Identify which cell holds the provided text, then report its [X, Y] central coordinate. 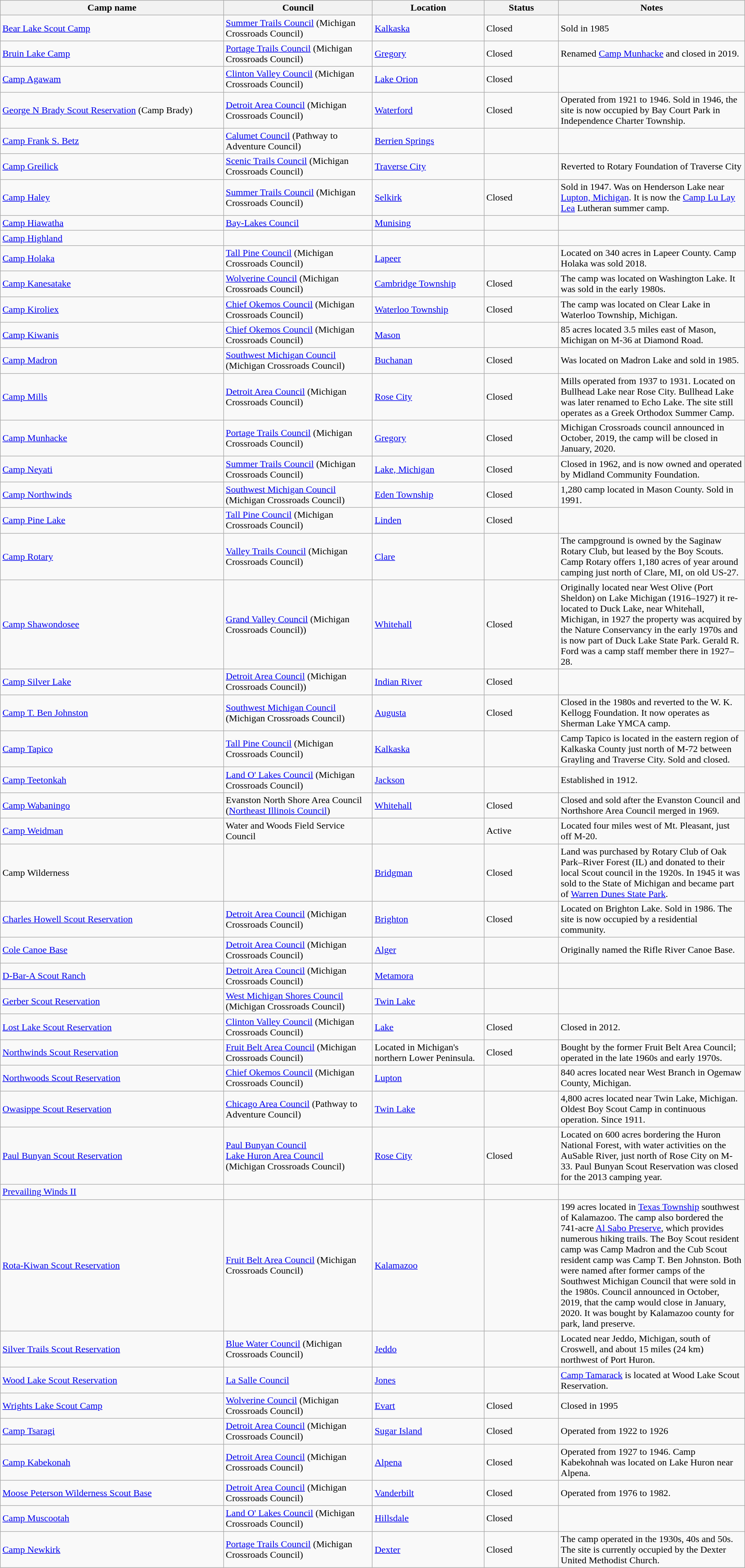
Camp Silver Lake [112, 682]
Scenic Trails Council (Michigan Crossroads Council) [298, 167]
Located on Brighton Lake. Sold in 1986. The site is now occupied by a residential community. [652, 919]
Paul Bunyan CouncilLake Huron Area Council(Michigan Crossroads Council) [298, 1156]
Camp Hiawatha [112, 223]
Lost Lake Scout Reservation [112, 1027]
Eden Township [428, 494]
Selkirk [428, 197]
Camp Shawondosee [112, 624]
Bay-Lakes Council [298, 223]
Charles Howell Scout Reservation [112, 919]
Camp Teetonkah [112, 780]
Closed in 1995 [652, 1406]
Operated from 1922 to 1926 [652, 1431]
Northwinds Scout Reservation [112, 1053]
Camp Kabekonah [112, 1462]
Originally named the Rifle River Canoe Base. [652, 950]
Council [298, 8]
Water and Woods Field Service Council [298, 831]
Alpena [428, 1462]
Clare [428, 557]
Closed and sold after the Evanston Council and Northshore Area Council merged in 1969. [652, 805]
Location [428, 8]
Sold in 1985 [652, 28]
Camp Haley [112, 197]
Bridgman [428, 872]
Buchanan [428, 361]
Camp Neyati [112, 469]
4,800 acres located near Twin Lake, Michigan. Oldest Boy Scout Camp in continuous operation. Since 1911. [652, 1109]
Hillsdale [428, 1519]
Northwoods Scout Reservation [112, 1078]
Moose Peterson Wilderness Scout Base [112, 1493]
Camp Newkirk [112, 1550]
Operated from 1921 to 1946. Sold in 1946, the site is now occupied by Bay Court Park in Independence Charter Township. [652, 110]
Grand Valley Council (Michigan Crossroads Council)) [298, 624]
Valley Trails Council (Michigan Crossroads Council) [298, 557]
Camp Frank S. Betz [112, 141]
Waterford [428, 110]
Cole Canoe Base [112, 950]
Lake, Michigan [428, 469]
Camp Pine Lake [112, 520]
La Salle Council [298, 1380]
Jackson [428, 780]
Chicago Area Council (Pathway to Adventure Council) [298, 1109]
Prevailing Winds II [112, 1192]
Sold in 1947. Was on Henderson Lake near Lupton, Michigan. It is now the Camp Lu Lay Lea Lutheran summer camp. [652, 197]
Camp Muscootah [112, 1519]
Camp T. Ben Johnston [112, 713]
Operated from 1976 to 1982. [652, 1493]
Munising [428, 223]
Closed in 2012. [652, 1027]
Located in Michigan's northern Lower Peninsula. [428, 1053]
Lake [428, 1027]
Camp Holaka [112, 258]
Camp Highland [112, 238]
Camp Mills [112, 397]
Vanderbilt [428, 1493]
Camp name [112, 8]
D-Bar-A Scout Ranch [112, 976]
Camp Greilick [112, 167]
Indian River [428, 682]
Waterloo Township [428, 309]
Camp Kiroliex [112, 309]
Camp Rotary [112, 557]
George N Brady Scout Reservation (Camp Brady) [112, 110]
Reverted to Rotary Foundation of Traverse City [652, 167]
Camp Agawam [112, 79]
West Michigan Shores Council (Michigan Crossroads Council) [298, 1002]
Located on 340 acres in Lapeer County. Camp Holaka was sold 2018. [652, 258]
The camp operated in the 1930s, 40s and 50s. The site is currently occupied by the Dexter United Methodist Church. [652, 1550]
Lupton [428, 1078]
The camp was located on Washington Lake. It was sold in the early 1980s. [652, 284]
Sugar Island [428, 1431]
Cambridge Township [428, 284]
840 acres located near West Branch in Ogemaw County, Michigan. [652, 1078]
The camp was located on Clear Lake in Waterloo Township, Michigan. [652, 309]
Mason [428, 335]
Closed in the 1980s and reverted to the W. K. Kellogg Foundation. It now operates as Sherman Lake YMCA camp. [652, 713]
Renamed Camp Munhacke and closed in 2019. [652, 53]
Bought by the former Fruit Belt Area Council; operated in the late 1960s and early 1970s. [652, 1053]
1,280 camp located in Mason County. Sold in 1991. [652, 494]
Linden [428, 520]
Bear Lake Scout Camp [112, 28]
Metamora [428, 976]
Wrights Lake Scout Camp [112, 1406]
Traverse City [428, 167]
Detroit Area Council (Michigan Crossroads Council)) [298, 682]
Paul Bunyan Scout Reservation [112, 1156]
Camp Northwinds [112, 494]
Camp Munhacke [112, 438]
Notes [652, 8]
Evart [428, 1406]
Alger [428, 950]
Camp Tapico is located in the eastern region of Kalkaska County just north of M-72 between Grayling and Traverse City. Sold and closed. [652, 749]
Camp Wabaningo [112, 805]
Status [521, 8]
Evanston North Shore Area Council (Northeast Illinois Council) [298, 805]
Camp Weidman [112, 831]
Gerber Scout Reservation [112, 1002]
Camp Kanesatake [112, 284]
Berrien Springs [428, 141]
Michigan Crossroads council announced in October, 2019, the camp will be closed in January, 2020. [652, 438]
Jones [428, 1380]
Was located on Madron Lake and sold in 1985. [652, 361]
85 acres located 3.5 miles east of Mason, Michigan on M-36 at Diamond Road. [652, 335]
Lake Orion [428, 79]
Blue Water Council (Michigan Crossroads Council) [298, 1349]
Jeddo [428, 1349]
Established in 1912. [652, 780]
Located four miles west of Mt. Pleasant, just off M-20. [652, 831]
Brighton [428, 919]
Silver Trails Scout Reservation [112, 1349]
Camp Tsaragi [112, 1431]
Rota-Kiwan Scout Reservation [112, 1265]
Operated from 1927 to 1946. Camp Kabekohnah was located on Lake Huron near Alpena. [652, 1462]
Bruin Lake Camp [112, 53]
Owasippe Scout Reservation [112, 1109]
Lapeer [428, 258]
Camp Kiwanis [112, 335]
Kalamazoo [428, 1265]
Camp Madron [112, 361]
Calumet Council (Pathway to Adventure Council) [298, 141]
Located near Jeddo, Michigan, south of Croswell, and about 15 miles (24 km) northwest of Port Huron. [652, 1349]
Camp Wilderness [112, 872]
Augusta [428, 713]
Active [521, 831]
Dexter [428, 1550]
Camp Tamarack is located at Wood Lake Scout Reservation. [652, 1380]
Wood Lake Scout Reservation [112, 1380]
Camp Tapico [112, 749]
Closed in 1962, and is now owned and operated by Midland Community Foundation. [652, 469]
